Extract the [x, y] coordinate from the center of the cell holding the provided text.  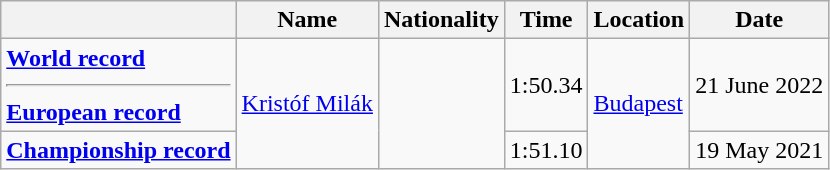
1:50.34 [546, 85]
Kristóf Milák [307, 104]
Championship record [118, 150]
Time [546, 20]
Name [307, 20]
Location [639, 20]
World recordEuropean record [118, 85]
1:51.10 [546, 150]
Budapest [639, 104]
19 May 2021 [760, 150]
Nationality [441, 20]
21 June 2022 [760, 85]
Date [760, 20]
